Identify which cell holds the provided text, then report its (x, y) central coordinate. 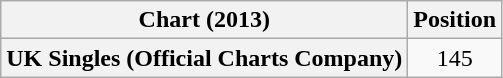
Position (455, 20)
UK Singles (Official Charts Company) (204, 58)
Chart (2013) (204, 20)
145 (455, 58)
